From the cell containing the given text, extract its center point as [X, Y] coordinate. 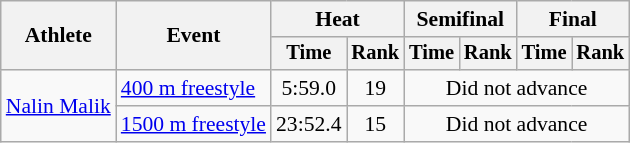
Event [194, 36]
15 [375, 124]
23:52.4 [308, 124]
Nalin Malik [58, 106]
Semifinal [460, 19]
400 m freestyle [194, 88]
5:59.0 [308, 88]
1500 m freestyle [194, 124]
Athlete [58, 36]
Heat [338, 19]
Final [573, 19]
19 [375, 88]
